For the text-containing cell, return its midpoint in [x, y] coordinate format. 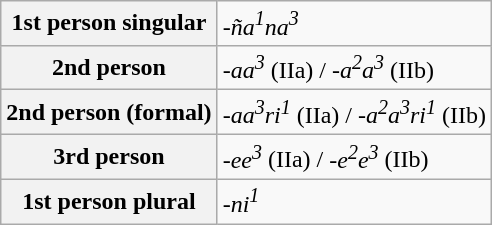
-ña1na3 [354, 24]
3rd person [109, 156]
1st person plural [109, 202]
-ni1 [354, 202]
-aa3ri1 (IIa) / -a2a3ri1 (IIb) [354, 112]
1st person singular [109, 24]
-ee3 (IIa) / -e2e3 (IIb) [354, 156]
-aa3 (IIa) / -a2a3 (IIb) [354, 68]
2nd person (formal) [109, 112]
2nd person [109, 68]
